Determine the (x, y) coordinate at the center of the cell enclosing the given text.  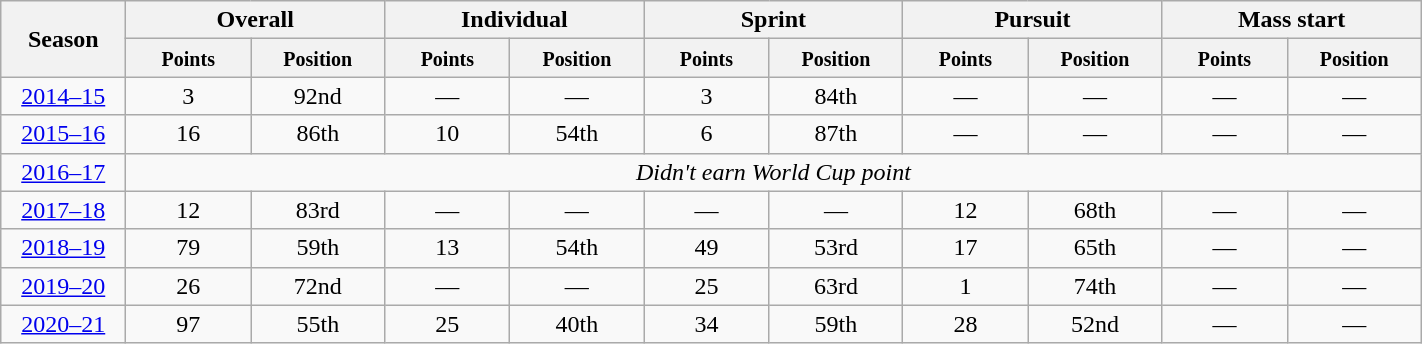
92nd (318, 96)
Didn't earn World Cup point (774, 172)
49 (706, 248)
2018–19 (64, 248)
1 (966, 286)
72nd (318, 286)
26 (188, 286)
63rd (836, 286)
6 (706, 134)
55th (318, 324)
2020–21 (64, 324)
83rd (318, 210)
74th (1095, 286)
Pursuit (1032, 20)
Overall (256, 20)
13 (448, 248)
Individual (514, 20)
53rd (836, 248)
2017–18 (64, 210)
65th (1095, 248)
Sprint (774, 20)
2016–17 (64, 172)
2015–16 (64, 134)
Mass start (1292, 20)
86th (318, 134)
Season (64, 39)
17 (966, 248)
84th (836, 96)
2014–15 (64, 96)
79 (188, 248)
87th (836, 134)
28 (966, 324)
34 (706, 324)
2019–20 (64, 286)
68th (1095, 210)
10 (448, 134)
40th (577, 324)
97 (188, 324)
52nd (1095, 324)
16 (188, 134)
